From the cell containing the given text, extract its center point as (X, Y) coordinate. 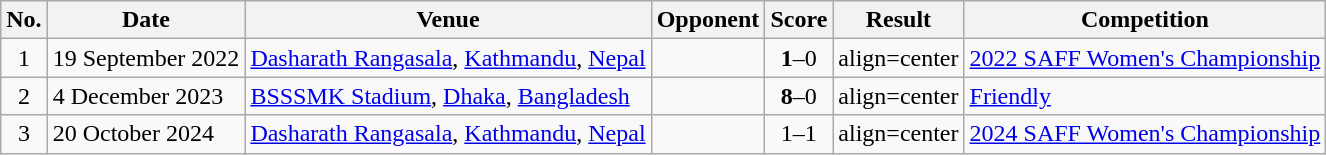
20 October 2024 (146, 134)
3 (24, 134)
Opponent (708, 20)
1–0 (799, 58)
Venue (448, 20)
Competition (1145, 20)
Result (898, 20)
2 (24, 96)
No. (24, 20)
2024 SAFF Women's Championship (1145, 134)
2022 SAFF Women's Championship (1145, 58)
BSSSMK Stadium, Dhaka, Bangladesh (448, 96)
4 December 2023 (146, 96)
8–0 (799, 96)
Score (799, 20)
19 September 2022 (146, 58)
Friendly (1145, 96)
1–1 (799, 134)
1 (24, 58)
Date (146, 20)
